Provide the (X, Y) coordinate of the cell's center where the given text is located.  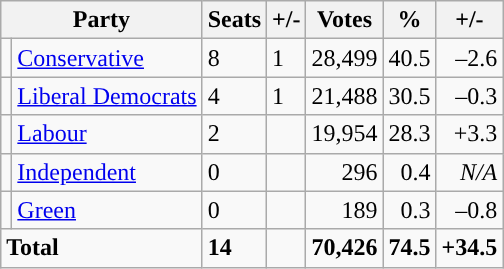
Total (102, 248)
28.3 (410, 134)
Party (102, 20)
30.5 (410, 96)
Green (107, 210)
4 (234, 96)
0.4 (410, 172)
Labour (107, 134)
–0.3 (470, 96)
74.5 (410, 248)
N/A (470, 172)
70,426 (344, 248)
+34.5 (470, 248)
–2.6 (470, 58)
14 (234, 248)
8 (234, 58)
Conservative (107, 58)
+3.3 (470, 134)
189 (344, 210)
40.5 (410, 58)
Votes (344, 20)
28,499 (344, 58)
Independent (107, 172)
Liberal Democrats (107, 96)
19,954 (344, 134)
2 (234, 134)
–0.8 (470, 210)
296 (344, 172)
0.3 (410, 210)
% (410, 20)
Seats (234, 20)
21,488 (344, 96)
